Search for the cell housing the specified text and yield its [X, Y] center coordinate. 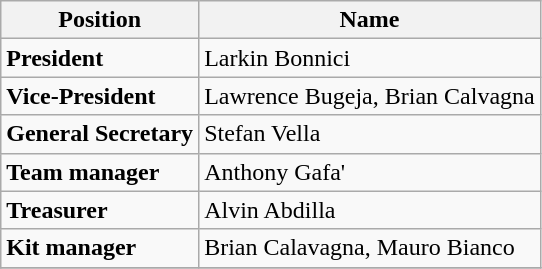
Stefan Vella [370, 134]
Larkin Bonnici [370, 58]
Anthony Gafa' [370, 172]
Treasurer [100, 210]
Alvin Abdilla [370, 210]
Name [370, 20]
Kit manager [100, 248]
Position [100, 20]
Brian Calavagna, Mauro Bianco [370, 248]
General Secretary [100, 134]
Team manager [100, 172]
Lawrence Bugeja, Brian Calvagna [370, 96]
Vice-President [100, 96]
President [100, 58]
